Determine the (X, Y) coordinate at the center of the cell enclosing the given text.  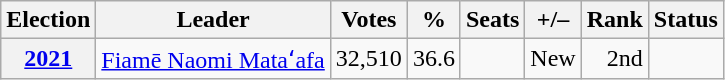
% (434, 20)
Rank (614, 20)
Leader (213, 20)
Fiamē Naomi Mataʻafa (213, 59)
32,510 (368, 59)
2021 (48, 59)
2nd (614, 59)
Election (48, 20)
Votes (368, 20)
Seats (492, 20)
Status (686, 20)
New (553, 59)
36.6 (434, 59)
+/– (553, 20)
